Output the (x, y) coordinate of the center of the cell containing the given text.  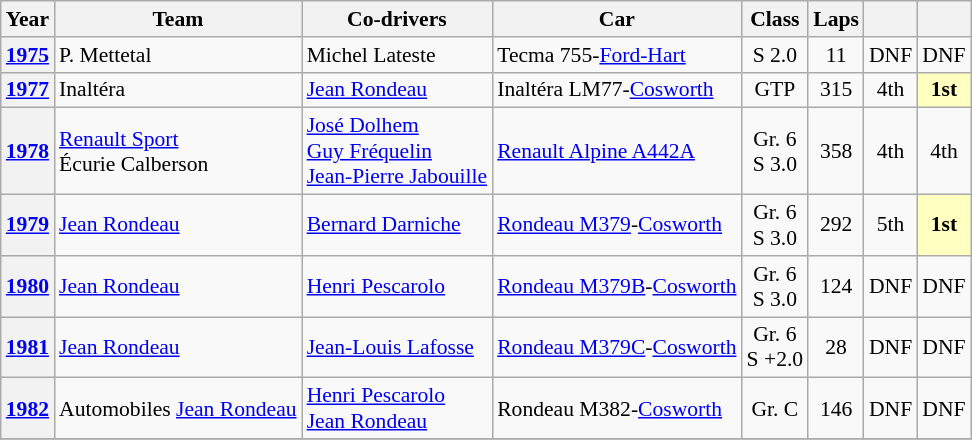
1975 (28, 55)
1978 (28, 152)
Bernard Darniche (398, 226)
Gr. C (776, 408)
Inaltéra LM77-Cosworth (616, 90)
1981 (28, 348)
P. Mettetal (178, 55)
1977 (28, 90)
Laps (836, 19)
1980 (28, 286)
Gr. 6S +2.0 (776, 348)
Henri Pescarolo (398, 286)
1982 (28, 408)
28 (836, 348)
Car (616, 19)
11 (836, 55)
S 2.0 (776, 55)
José Dolhem Guy Fréquelin Jean-Pierre Jabouille (398, 152)
Co-drivers (398, 19)
GTP (776, 90)
124 (836, 286)
Renault Alpine A442A (616, 152)
Rondeau M379B-Cosworth (616, 286)
Inaltéra (178, 90)
Tecma 755-Ford-Hart (616, 55)
Rondeau M382-Cosworth (616, 408)
146 (836, 408)
5th (890, 226)
Michel Lateste (398, 55)
Rondeau M379-Cosworth (616, 226)
Year (28, 19)
292 (836, 226)
Jean-Louis Lafosse (398, 348)
Renault Sport Écurie Calberson (178, 152)
1979 (28, 226)
358 (836, 152)
Rondeau M379C-Cosworth (616, 348)
Henri Pescarolo Jean Rondeau (398, 408)
Team (178, 19)
315 (836, 90)
Class (776, 19)
Automobiles Jean Rondeau (178, 408)
